Output the [x, y] coordinate of the center of the cell containing the given text.  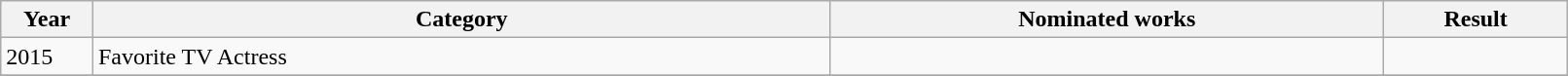
Favorite TV Actress [461, 57]
Nominated works [1107, 19]
Result [1476, 19]
Category [461, 19]
Year [47, 19]
2015 [47, 57]
